Determine the (x, y) coordinate at the center of the cell enclosing the given text.  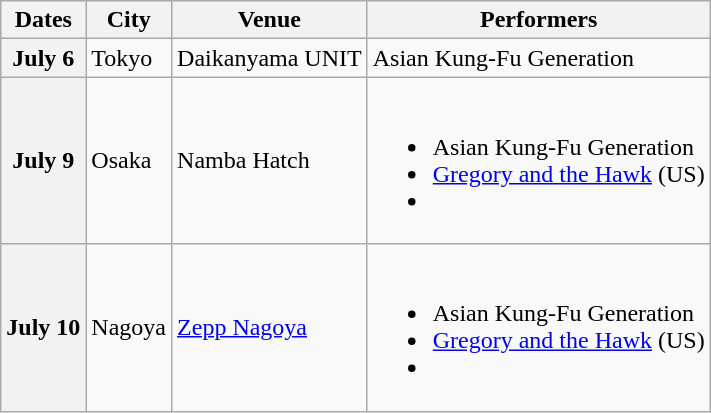
Performers (538, 20)
Osaka (129, 160)
Dates (44, 20)
Venue (270, 20)
July 6 (44, 58)
Daikanyama UNIT (270, 58)
Nagoya (129, 328)
July 10 (44, 328)
Namba Hatch (270, 160)
Asian Kung-Fu Generation (538, 58)
July 9 (44, 160)
Zepp Nagoya (270, 328)
Tokyo (129, 58)
City (129, 20)
